Detect which cell encompasses the target text, then output its [X, Y] center coordinate. 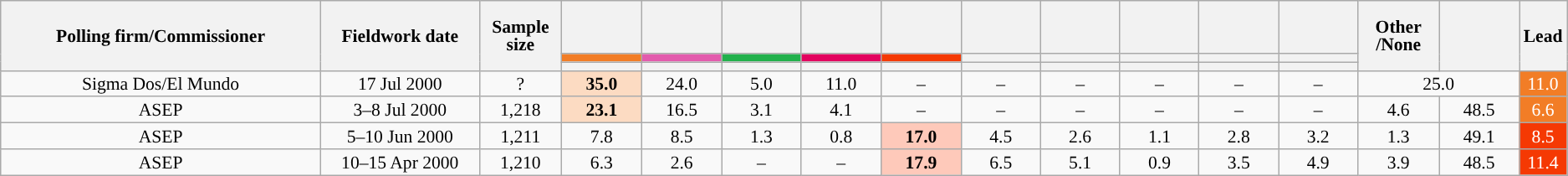
25.0 [1438, 84]
0.9 [1159, 163]
1,210 [520, 163]
Lead [1544, 35]
Sigma Dos/El Mundo [161, 84]
3.1 [761, 111]
4.1 [841, 111]
6.5 [1000, 163]
3.2 [1318, 136]
Polling firm/Commissioner [161, 35]
16.5 [682, 111]
Other/None [1398, 35]
23.1 [601, 111]
24.0 [682, 84]
3–8 Jul 2000 [400, 111]
35.0 [601, 84]
3.9 [1398, 163]
4.5 [1000, 136]
49.1 [1479, 136]
1.1 [1159, 136]
11.4 [1544, 163]
5.0 [761, 84]
3.5 [1239, 163]
7.8 [601, 136]
4.6 [1398, 111]
1,211 [520, 136]
17.0 [922, 136]
5.1 [1080, 163]
? [520, 84]
6.6 [1544, 111]
5–10 Jun 2000 [400, 136]
17 Jul 2000 [400, 84]
10–15 Apr 2000 [400, 163]
6.3 [601, 163]
2.8 [1239, 136]
Fieldwork date [400, 35]
17.9 [922, 163]
0.8 [841, 136]
4.9 [1318, 163]
Sample size [520, 35]
1,218 [520, 111]
